Determine the (X, Y) coordinate at the center of the cell enclosing the given text.  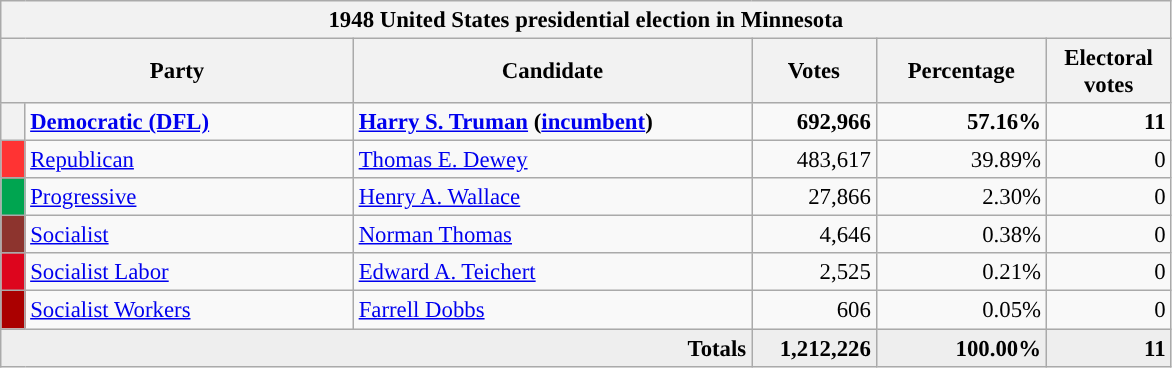
Republican (189, 160)
Percentage (961, 72)
Harry S. Truman (incumbent) (552, 122)
692,966 (814, 122)
39.89% (961, 160)
Candidate (552, 72)
483,617 (814, 160)
2.30% (961, 197)
Electoral votes (1108, 72)
Thomas E. Dewey (552, 160)
0.21% (961, 273)
57.16% (961, 122)
Party (178, 72)
Socialist Workers (189, 310)
100.00% (961, 348)
2,525 (814, 273)
0.05% (961, 310)
Edward A. Teichert (552, 273)
Democratic (DFL) (189, 122)
Totals (376, 348)
Socialist Labor (189, 273)
Votes (814, 72)
Henry A. Wallace (552, 197)
Farrell Dobbs (552, 310)
606 (814, 310)
Socialist (189, 235)
Progressive (189, 197)
1948 United States presidential election in Minnesota (586, 20)
27,866 (814, 197)
1,212,226 (814, 348)
0.38% (961, 235)
4,646 (814, 235)
Norman Thomas (552, 235)
